Capture the cell that displays the provided text and extract its (x, y) central coordinate. 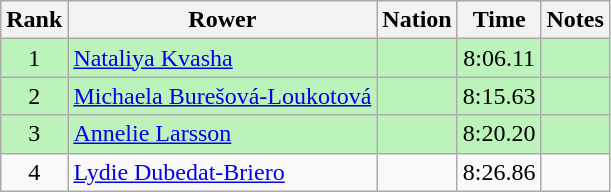
Rank (34, 20)
Nation (417, 20)
Michaela Burešová-Loukotová (222, 96)
Nataliya Kvasha (222, 58)
Time (499, 20)
8:06.11 (499, 58)
Annelie Larsson (222, 134)
4 (34, 172)
2 (34, 96)
8:20.20 (499, 134)
Lydie Dubedat-Briero (222, 172)
8:15.63 (499, 96)
3 (34, 134)
1 (34, 58)
8:26.86 (499, 172)
Rower (222, 20)
Notes (575, 20)
